Provide the (x, y) coordinate of the cell's center where the given text is located.  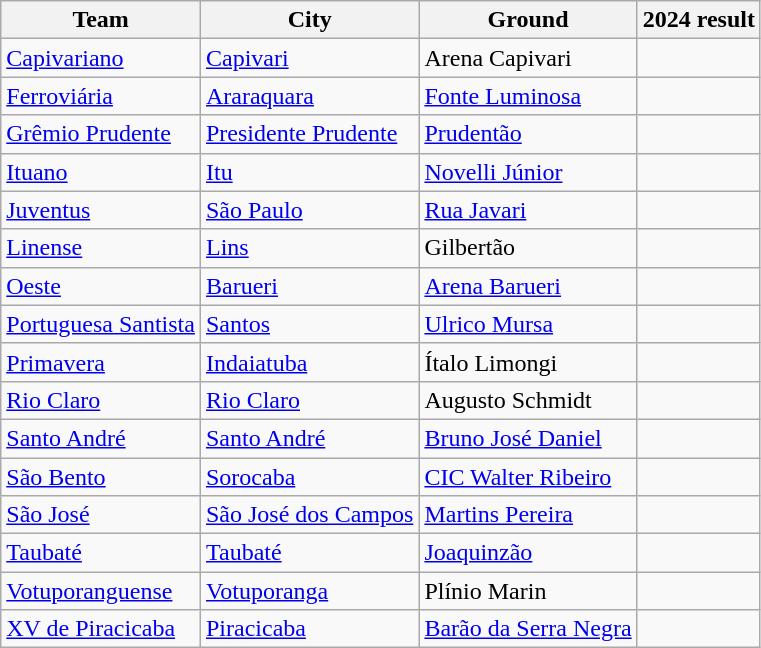
2024 result (698, 20)
Grêmio Prudente (101, 134)
Indaiatuba (309, 362)
Gilbertão (528, 248)
Joaquinzão (528, 553)
Ituano (101, 172)
Votuporanguense (101, 591)
Portuguesa Santista (101, 324)
Ulrico Mursa (528, 324)
Augusto Schmidt (528, 400)
Rua Javari (528, 210)
Piracicaba (309, 629)
Prudentão (528, 134)
Ferroviária (101, 96)
Ítalo Limongi (528, 362)
São Paulo (309, 210)
Santos (309, 324)
Primavera (101, 362)
XV de Piracicaba (101, 629)
Linense (101, 248)
Barão da Serra Negra (528, 629)
Sorocaba (309, 477)
São José (101, 515)
Itu (309, 172)
Plínio Marin (528, 591)
São Bento (101, 477)
Martins Pereira (528, 515)
Presidente Prudente (309, 134)
Fonte Luminosa (528, 96)
Novelli Júnior (528, 172)
CIC Walter Ribeiro (528, 477)
Juventus (101, 210)
Arena Capivari (528, 58)
City (309, 20)
Capivari (309, 58)
Votuporanga (309, 591)
Oeste (101, 286)
Bruno José Daniel (528, 438)
Team (101, 20)
Capivariano (101, 58)
Lins (309, 248)
Barueri (309, 286)
Araraquara (309, 96)
São José dos Campos (309, 515)
Arena Barueri (528, 286)
Ground (528, 20)
